Determine the (x, y) coordinate at the center of the cell enclosing the given text.  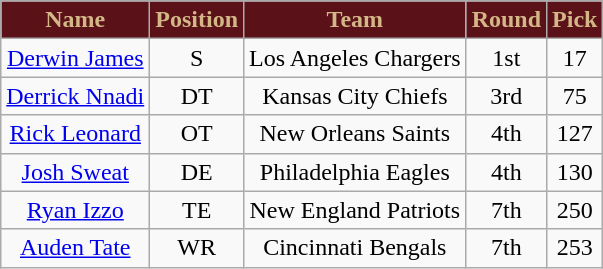
Team (356, 20)
130 (575, 172)
127 (575, 134)
Josh Sweat (76, 172)
Derwin James (76, 58)
WR (197, 248)
OT (197, 134)
Los Angeles Chargers (356, 58)
1st (506, 58)
Derrick Nnadi (76, 96)
TE (197, 210)
New England Patriots (356, 210)
DE (197, 172)
250 (575, 210)
3rd (506, 96)
75 (575, 96)
Position (197, 20)
Ryan Izzo (76, 210)
Round (506, 20)
DT (197, 96)
Pick (575, 20)
253 (575, 248)
Name (76, 20)
Kansas City Chiefs (356, 96)
Rick Leonard (76, 134)
Cincinnati Bengals (356, 248)
Auden Tate (76, 248)
17 (575, 58)
S (197, 58)
New Orleans Saints (356, 134)
Philadelphia Eagles (356, 172)
